Find where the given text appears and provide that cell's center as (x, y) coordinate. 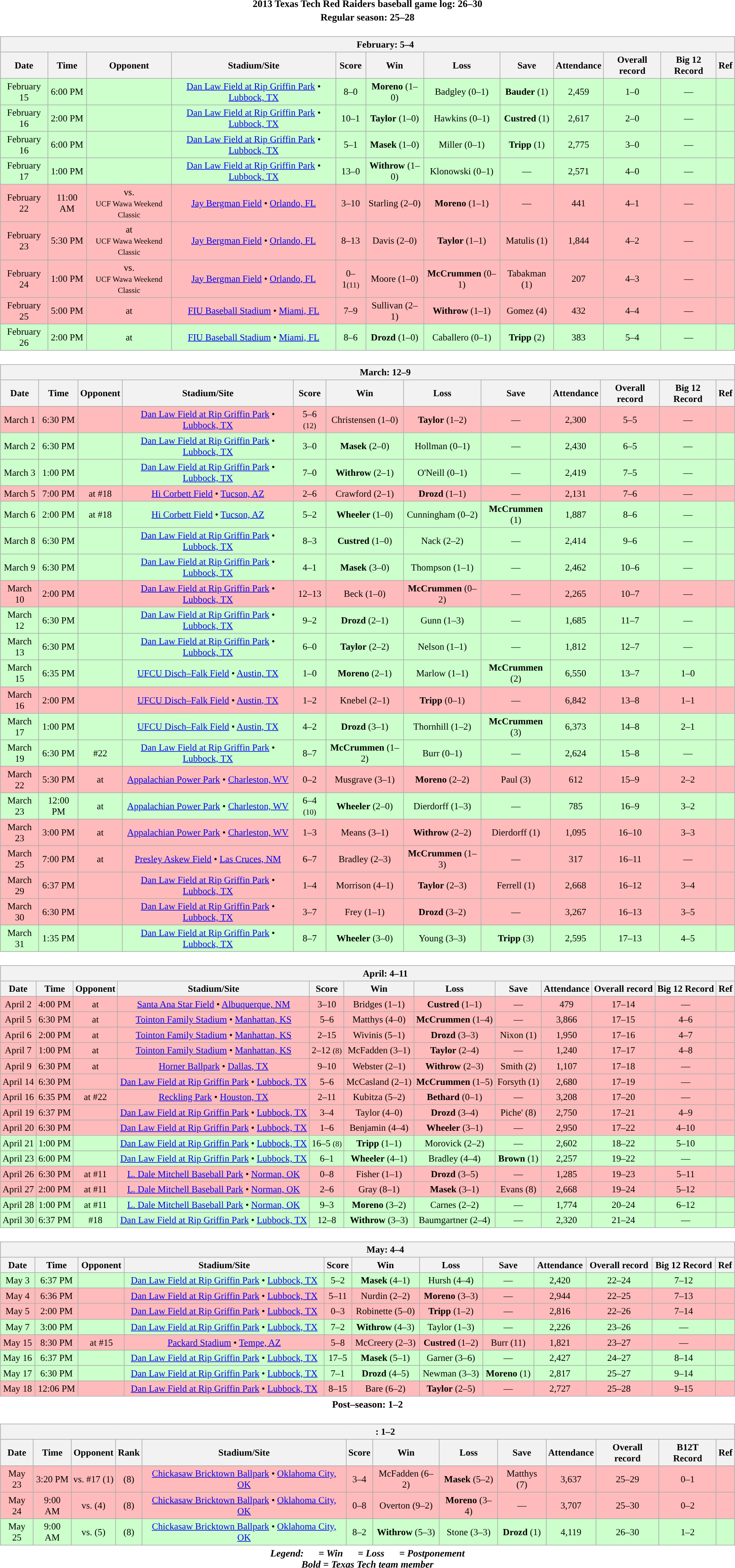
1–4 (310, 885)
March 5 (20, 493)
Tripp (1) (527, 145)
3,637 (571, 1479)
Kubitza (5–2) (379, 1097)
Thornhill (1–2) (442, 727)
March 17 (20, 727)
9–14 (683, 1373)
7–0 (310, 472)
Sullivan (2–1) (395, 311)
26–30 (628, 1532)
6:36 PM (57, 1296)
8–3 (310, 541)
Nelson (1–1) (442, 647)
McCrummen (0–1) (462, 278)
12–8 (327, 1220)
6,550 (575, 673)
11:00 AM (67, 203)
Bauder (1) (527, 92)
February 23 (24, 241)
3–7 (310, 912)
February: 5–4 (367, 44)
6–5 (630, 446)
12:00 PM (58, 806)
Moore (1–0) (395, 278)
10–6 (630, 568)
May 16 (18, 1358)
Custred (1–0) (365, 541)
Taylor (2–5) (451, 1388)
Hawkins (0–1) (462, 118)
Nack (2–2) (442, 541)
2,131 (575, 493)
17–18 (623, 1066)
4–0 (632, 171)
Moreno (1–0) (395, 92)
vs. #17 (1) (94, 1479)
2,571 (579, 171)
Starling (2–0) (395, 203)
April 16 (18, 1097)
March 30 (20, 912)
May 18 (18, 1388)
McCrummen (3) (516, 727)
17–5 (338, 1358)
Badgley (0–1) (462, 92)
May 17 (18, 1373)
1:35 PM (58, 938)
16–10 (630, 833)
Drozd (1) (522, 1532)
19–24 (623, 1189)
1–3 (310, 833)
vs. (5) (94, 1532)
Masek (2–0) (365, 446)
Wheeler (3–1) (454, 1127)
17–20 (623, 1097)
Marlow (1–1) (442, 673)
0–1 (688, 1479)
Taylor (1–0) (395, 118)
612 (575, 779)
Bradley (4–4) (454, 1159)
Forsyth (1) (518, 1082)
Drozd (3–2) (442, 912)
2–1 (688, 727)
: 1–2 (367, 1431)
Bradley (2–3) (365, 859)
Gunn (1–3) (442, 620)
17–19 (623, 1082)
Drozd (3–3) (454, 1035)
2,817 (559, 1373)
Moreno (1) (509, 1373)
Dierdorff (1–3) (442, 806)
13–7 (630, 673)
2,300 (575, 419)
April 7 (18, 1050)
1–1 (688, 700)
16–9 (630, 806)
Wheeler (1–0) (365, 514)
Matthys (4–0) (379, 1020)
March 13 (20, 647)
Nurdin (2–2) (386, 1296)
13–8 (630, 700)
Tripp (1–1) (379, 1143)
12:06 PM (57, 1388)
3,866 (566, 1020)
April 21 (18, 1143)
March: 12–9 (367, 372)
Taylor (1–3) (451, 1327)
8–13 (350, 241)
2,420 (559, 1280)
Masek (3–1) (454, 1189)
March 3 (20, 472)
25–30 (628, 1505)
6–0 (310, 647)
1,240 (566, 1050)
Masek (3–0) (365, 568)
McCrummen (1–4) (454, 1020)
Packard Stadium • Tempe, AZ (224, 1342)
20–24 (623, 1205)
22–24 (619, 1280)
March 29 (20, 885)
1–6 (327, 1127)
7–6 (630, 493)
2,775 (579, 145)
7–14 (683, 1311)
0–3 (338, 1311)
February 15 (24, 92)
Reckling Park • Houston, TX (214, 1097)
6–4 (10) (310, 806)
7–13 (683, 1296)
Burr (11) (509, 1342)
Carnes (2–2) (454, 1205)
March 6 (20, 514)
Crawford (2–1) (365, 493)
Cunningham (0–2) (442, 514)
May: 4–4 (367, 1250)
May 25 (17, 1532)
1,821 (559, 1342)
1,285 (566, 1174)
2,680 (566, 1082)
6–7 (310, 859)
4,119 (571, 1532)
2,320 (566, 1220)
Overton (9–2) (406, 1505)
1,887 (575, 514)
8:30 PM (57, 1342)
May 23 (17, 1479)
Miller (0–1) (462, 145)
Moreno (3–4) (468, 1505)
Robinette (5–0) (386, 1311)
9–2 (310, 620)
McCrummen (1–3) (442, 859)
7–1 (338, 1373)
13–0 (350, 171)
vs. (4) (94, 1505)
24–27 (619, 1358)
Evans (8) (518, 1189)
at UCF Wawa Weekend Classic (129, 241)
April 2 (18, 1004)
Smith (2) (518, 1066)
March 9 (20, 568)
Bridges (1–1) (379, 1004)
Masek (1–0) (395, 145)
Withrow (2–2) (442, 833)
Stone (3–3) (468, 1532)
6,373 (575, 727)
22–25 (619, 1296)
Fisher (1–1) (379, 1174)
February 17 (24, 171)
McCrummen (1–2) (365, 753)
Taylor (1–2) (442, 419)
4–9 (686, 1112)
Hollman (0–1) (442, 446)
14–8 (630, 727)
April 28 (18, 1205)
9–15 (683, 1388)
17–17 (623, 1050)
February 22 (24, 203)
12–13 (310, 594)
6,842 (575, 700)
B12T Record (688, 1453)
Wheeler (3–0) (365, 938)
Davis (2–0) (395, 241)
2–11 (327, 1097)
McCasland (2–1) (379, 1082)
McCrummen (0–2) (442, 594)
8–15 (338, 1388)
479 (566, 1004)
2,427 (559, 1358)
April 23 (18, 1159)
March 8 (20, 541)
2,950 (566, 1127)
April 6 (18, 1035)
Christensen (1–0) (365, 419)
Custred (1) (527, 118)
March 1 (20, 419)
Withrow (2–1) (365, 472)
4–3 (632, 278)
2,727 (559, 1388)
Young (3–3) (442, 938)
3–3 (688, 833)
Drozd (1–1) (442, 493)
4–10 (686, 1127)
9–6 (630, 541)
2,257 (566, 1159)
18–22 (623, 1143)
McCrummen (1–5) (454, 1082)
5–4 (632, 337)
5–10 (686, 1143)
Brown (1) (518, 1159)
Drozd (1–0) (395, 337)
Moreno (3–3) (451, 1296)
17–16 (623, 1035)
April 5 (18, 1020)
April 9 (18, 1066)
2,624 (575, 753)
Frey (1–1) (365, 912)
Gomez (4) (527, 311)
5–1 (350, 145)
Musgrave (3–1) (365, 779)
April 27 (18, 1189)
8–14 (683, 1358)
441 (579, 203)
Wheeler (4–1) (379, 1159)
2,226 (559, 1327)
16–11 (630, 859)
10–1 (350, 118)
3:20 PM (52, 1479)
9–10 (327, 1066)
Withrow (1–1) (462, 311)
5–5 (630, 419)
2,414 (575, 541)
at #22 (95, 1097)
Caballero (0–1) (462, 337)
March 19 (20, 753)
McFadden (6–2) (406, 1479)
3,267 (575, 912)
2,459 (579, 92)
Gray (8–1) (379, 1189)
1,095 (575, 833)
Drozd (2–1) (365, 620)
Matulis (1) (527, 241)
16–13 (630, 912)
11–7 (630, 620)
Knebel (2–1) (365, 700)
3–2 (688, 806)
March 2 (20, 446)
2,944 (559, 1296)
Taylor (2–3) (442, 885)
April 30 (18, 1220)
2–2 (688, 779)
3,707 (571, 1505)
Moreno (2–2) (442, 779)
Means (3–1) (365, 833)
Moreno (3–2) (379, 1205)
1,812 (575, 647)
Paul (3) (516, 779)
Moreno (2–1) (365, 673)
Taylor (2–2) (365, 647)
22–26 (619, 1311)
3,208 (566, 1097)
March 12 (20, 620)
Masek (5–2) (468, 1479)
10–7 (630, 594)
23–27 (619, 1342)
O'Neill (0–1) (442, 472)
Rank (129, 1453)
Matthys (7) (522, 1479)
432 (579, 311)
Tripp (2) (527, 337)
April 26 (18, 1174)
4–6 (686, 1020)
May 24 (17, 1505)
May 5 (18, 1311)
383 (579, 337)
5–12 (686, 1189)
Wivinis (5–1) (379, 1035)
at #15 (102, 1342)
McFadden (3–1) (379, 1050)
Custred (1–2) (451, 1342)
#22 (100, 753)
2,430 (575, 446)
4–4 (632, 311)
4–5 (688, 938)
17–14 (623, 1004)
Withrow (4–3) (386, 1327)
23–26 (619, 1327)
April 14 (18, 1082)
25–29 (628, 1479)
17–22 (623, 1127)
8–2 (359, 1532)
Masek (5–1) (386, 1358)
317 (575, 859)
Withrow (2–3) (454, 1066)
4–7 (686, 1035)
Masek (4–1) (386, 1280)
6–1 (327, 1159)
Bethard (0–1) (454, 1097)
4–8 (686, 1050)
25–28 (619, 1388)
Dierdorff (1) (516, 833)
15–9 (630, 779)
Morrison (4–1) (365, 885)
Garner (3–6) (451, 1358)
2,602 (566, 1143)
Newman (3–3) (451, 1373)
Tripp (0–1) (442, 700)
Bare (6–2) (386, 1388)
Custred (1–1) (454, 1004)
March 16 (20, 700)
Taylor (1–1) (462, 241)
4:00 PM (55, 1004)
Tabakman (1) (527, 278)
16–12 (630, 885)
Thompson (1–1) (442, 568)
5–6 (12) (310, 419)
Nixon (1) (518, 1035)
May 7 (18, 1327)
Moreno (1–1) (462, 203)
Tripp (1–2) (451, 1311)
2,419 (575, 472)
5–8 (338, 1342)
2,816 (559, 1311)
785 (575, 806)
21–24 (623, 1220)
9–3 (327, 1205)
Drozd (3–5) (454, 1174)
March 22 (20, 779)
16–5 (8) (327, 1143)
Drozd (4–5) (386, 1373)
7–5 (630, 472)
2,750 (566, 1112)
Presley Askew Field • Las Cruces, NM (208, 859)
2,617 (579, 118)
2–0 (632, 118)
Benjamin (4–4) (379, 1127)
March 15 (20, 673)
1,774 (566, 1205)
Withrow (3–3) (379, 1220)
Piche' (8) (518, 1112)
Hursh (4–4) (451, 1280)
Horner Ballpark • Dallas, TX (214, 1066)
April 20 (18, 1127)
Drozd (3–1) (365, 727)
7–9 (350, 311)
Taylor (4–0) (379, 1112)
McCrummen (2) (516, 673)
17–13 (630, 938)
207 (579, 278)
2–12 (8) (327, 1050)
3–5 (688, 912)
12–7 (630, 647)
2–15 (327, 1035)
Santa Ana Star Field • Albuquerque, NM (214, 1004)
2,265 (575, 594)
25–27 (619, 1373)
Baumgartner (2–4) (454, 1220)
6–12 (686, 1205)
Webster (2–1) (379, 1066)
Klonowski (0–1) (462, 171)
April: 4–11 (367, 973)
2,462 (575, 568)
March 31 (20, 938)
Drozd (3–4) (454, 1112)
McCrummen (1) (516, 514)
McCreery (2–3) (386, 1342)
#18 (95, 1220)
February 26 (24, 337)
19–22 (623, 1159)
February 25 (24, 311)
7–12 (683, 1280)
Withrow (1–0) (395, 171)
1,685 (575, 620)
Wheeler (2–0) (365, 806)
1,950 (566, 1035)
Tripp (3) (516, 938)
1,844 (579, 241)
7–2 (338, 1327)
2,595 (575, 938)
19–23 (623, 1174)
May 3 (18, 1280)
Ferrell (1) (516, 885)
February 24 (24, 278)
15–8 (630, 753)
17–21 (623, 1112)
May 4 (18, 1296)
Taylor (2–4) (454, 1050)
May 15 (18, 1342)
1,107 (566, 1066)
5:00 PM (67, 311)
8–0 (350, 92)
17–15 (623, 1020)
April 19 (18, 1112)
March 25 (20, 859)
Burr (0–1) (442, 753)
Morovick (2–2) (454, 1143)
0–1(11) (350, 278)
Withrow (5–3) (406, 1532)
Beck (1–0) (365, 594)
March 10 (20, 594)
